Return the [x, y] coordinate for the center point of the cell that contains the specified text.  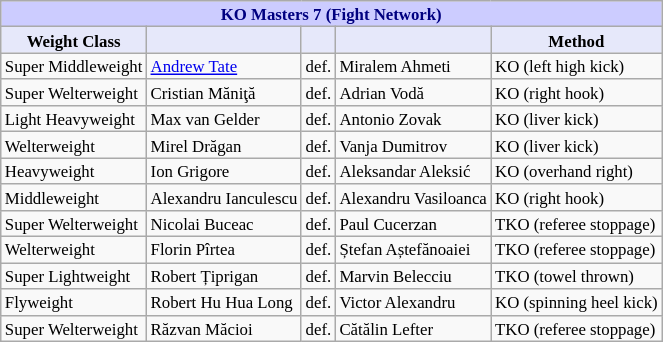
Vanja Dumitrov [413, 145]
KO (left high kick) [576, 66]
Weight Class [74, 40]
TKO (towel thrown) [576, 276]
Super Lightweight [74, 276]
KO (overhand right) [576, 171]
KO (spinning heel kick) [576, 302]
Max van Gelder [224, 119]
Ion Grigore [224, 171]
Robert Hu Hua Long [224, 302]
Ștefan Aștefănoaiei [413, 250]
Heavyweight [74, 171]
Paul Cucerzan [413, 224]
Robert Țiprigan [224, 276]
Răzvan Măcioi [224, 328]
Florin Pîrtea [224, 250]
Adrian Vodă [413, 93]
Miralem Ahmeti [413, 66]
Alexandru Vasiloanca [413, 197]
Super Middleweight [74, 66]
Alexandru Ianculescu [224, 197]
Antonio Zovak [413, 119]
Cătălin Lefter [413, 328]
Mirel Drăgan [224, 145]
Victor Alexandru [413, 302]
Cristian Măniţă [224, 93]
Nicolai Buceac [224, 224]
Aleksandar Aleksić [413, 171]
Marvin Belecciu [413, 276]
Andrew Tate [224, 66]
Flyweight [74, 302]
KO Masters 7 (Fight Network) [332, 14]
Method [576, 40]
Light Heavyweight [74, 119]
Middleweight [74, 197]
